For the text-containing cell, return its midpoint in [X, Y] coordinate format. 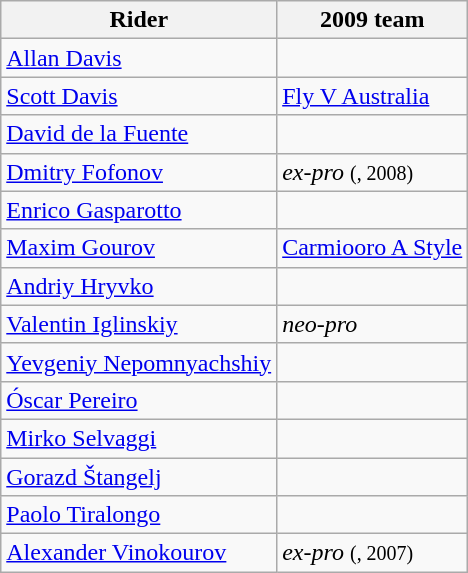
ex-pro (, 2007) [372, 553]
Carmiooro A Style [372, 248]
neo-pro [372, 324]
Andriy Hryvko [139, 286]
Scott Davis [139, 96]
Maxim Gourov [139, 248]
David de la Fuente [139, 134]
2009 team [372, 20]
Dmitry Fofonov [139, 172]
Mirko Selvaggi [139, 438]
Paolo Tiralongo [139, 515]
Allan Davis [139, 58]
Fly V Australia [372, 96]
Yevgeniy Nepomnyachshiy [139, 362]
Rider [139, 20]
Gorazd Štangelj [139, 477]
Óscar Pereiro [139, 400]
ex-pro (, 2008) [372, 172]
Enrico Gasparotto [139, 210]
Alexander Vinokourov [139, 553]
Valentin Iglinskiy [139, 324]
